Locate the cell with the specified text and output its (X, Y) center coordinate. 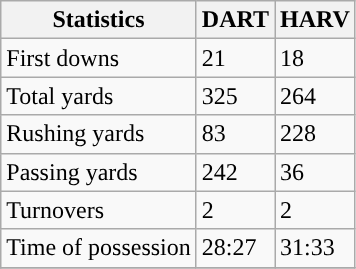
DART (235, 20)
21 (235, 58)
83 (235, 134)
Turnovers (99, 210)
Time of possession (99, 248)
228 (316, 134)
36 (316, 172)
28:27 (235, 248)
HARV (316, 20)
Statistics (99, 20)
31:33 (316, 248)
Passing yards (99, 172)
242 (235, 172)
Total yards (99, 96)
18 (316, 58)
Rushing yards (99, 134)
325 (235, 96)
264 (316, 96)
First downs (99, 58)
